Locate the cell with the specified text and output its (x, y) center coordinate. 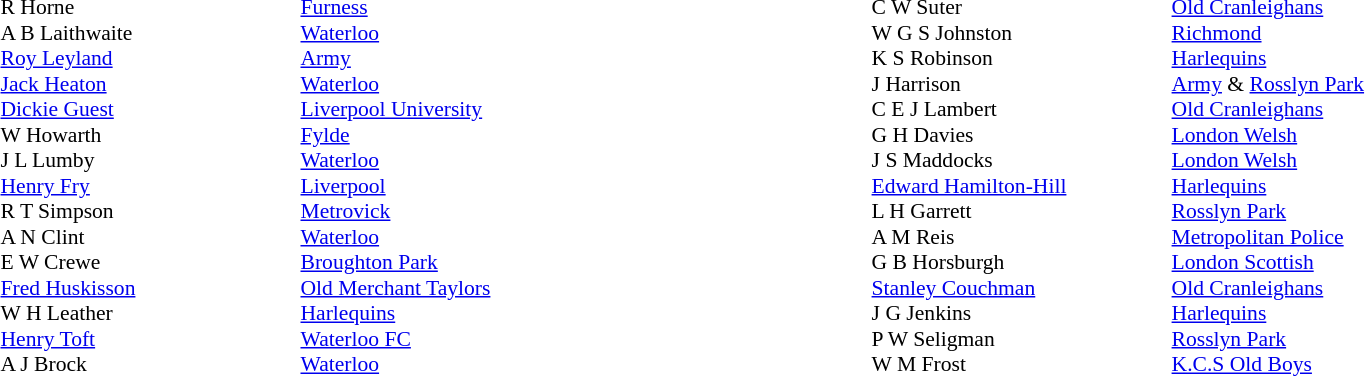
London Scottish (1268, 263)
Metropolitan Police (1268, 237)
Henry Fry (150, 186)
J G Jenkins (1022, 313)
Dickie Guest (150, 109)
W H Leather (150, 313)
K S Robinson (1022, 59)
A M Reis (1022, 237)
J L Lumby (150, 161)
W Howarth (150, 135)
Broughton Park (395, 263)
G B Horsburgh (1022, 263)
P W Seligman (1022, 339)
R T Simpson (150, 211)
W G S Johnston (1022, 33)
A B Laithwaite (150, 33)
Jack Heaton (150, 84)
Metrovick (395, 211)
Army & Rosslyn Park (1268, 84)
Army (395, 59)
Liverpool (395, 186)
Liverpool University (395, 109)
Roy Leyland (150, 59)
A N Clint (150, 237)
Fred Huskisson (150, 288)
Richmond (1268, 33)
Waterloo FC (395, 339)
L H Garrett (1022, 211)
Old Merchant Taylors (395, 288)
C E J Lambert (1022, 109)
Stanley Couchman (1022, 288)
J Harrison (1022, 84)
Fylde (395, 135)
E W Crewe (150, 263)
J S Maddocks (1022, 161)
G H Davies (1022, 135)
Henry Toft (150, 339)
Edward Hamilton-Hill (1022, 186)
